Determine the (x, y) coordinate at the center of the cell enclosing the given text.  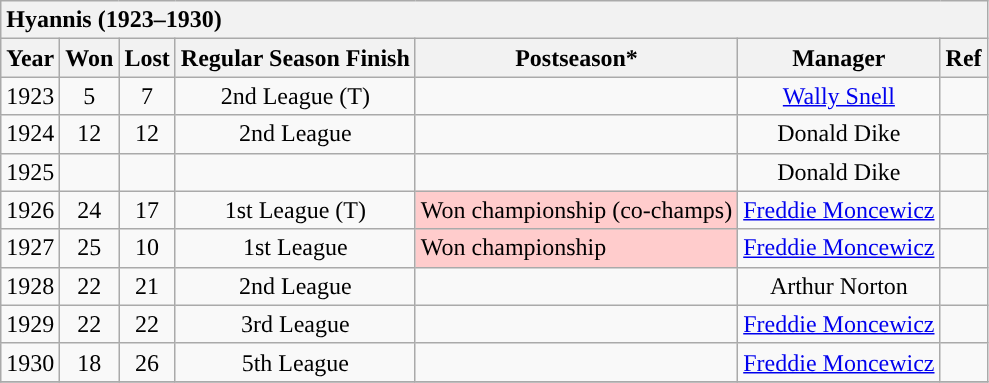
1929 (30, 324)
1923 (30, 96)
7 (147, 96)
Year (30, 58)
17 (147, 210)
Won championship (576, 248)
Arthur Norton (839, 286)
Won championship (co-champs) (576, 210)
Ref (964, 58)
Regular Season Finish (295, 58)
Won (90, 58)
10 (147, 248)
1926 (30, 210)
Postseason* (576, 58)
Manager (839, 58)
25 (90, 248)
3rd League (295, 324)
5 (90, 96)
1925 (30, 172)
21 (147, 286)
2nd League (T) (295, 96)
Hyannis (1923–1930) (494, 20)
Wally Snell (839, 96)
5th League (295, 362)
26 (147, 362)
1st League (295, 248)
1930 (30, 362)
1927 (30, 248)
1924 (30, 134)
18 (90, 362)
1928 (30, 286)
1st League (T) (295, 210)
24 (90, 210)
Lost (147, 58)
